Determine the [X, Y] coordinate at the center of the cell enclosing the given text.  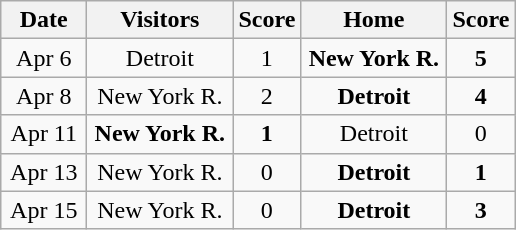
Apr 6 [44, 58]
2 [267, 96]
3 [481, 210]
Date [44, 20]
4 [481, 96]
Apr 8 [44, 96]
Visitors [160, 20]
5 [481, 58]
Apr 15 [44, 210]
Apr 13 [44, 172]
Home [374, 20]
Apr 11 [44, 134]
